Locate the cell with the specified text and output its (x, y) center coordinate. 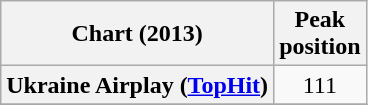
Ukraine Airplay (TopHit) (138, 85)
111 (320, 85)
Peakposition (320, 34)
Chart (2013) (138, 34)
